Locate the cell with the specified text and output its [x, y] center coordinate. 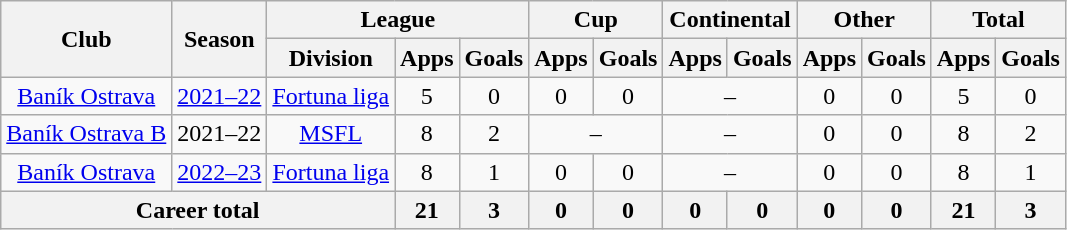
2022–23 [220, 172]
Total [998, 20]
Career total [198, 210]
Division [331, 58]
MSFL [331, 134]
Season [220, 39]
Cup [596, 20]
Club [86, 39]
Other [864, 20]
Baník Ostrava B [86, 134]
League [398, 20]
Continental [730, 20]
